Scan for the cell matching the given text and deliver its (x, y) coordinate at center. 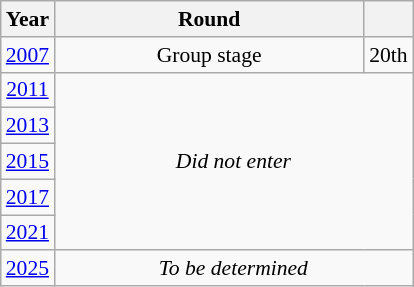
2015 (28, 162)
Group stage (209, 55)
To be determined (234, 269)
Round (209, 19)
2013 (28, 126)
2007 (28, 55)
Year (28, 19)
2025 (28, 269)
Did not enter (234, 161)
2021 (28, 233)
2017 (28, 197)
2011 (28, 90)
20th (388, 55)
